Return the [x, y] coordinate for the center point of the cell that contains the specified text.  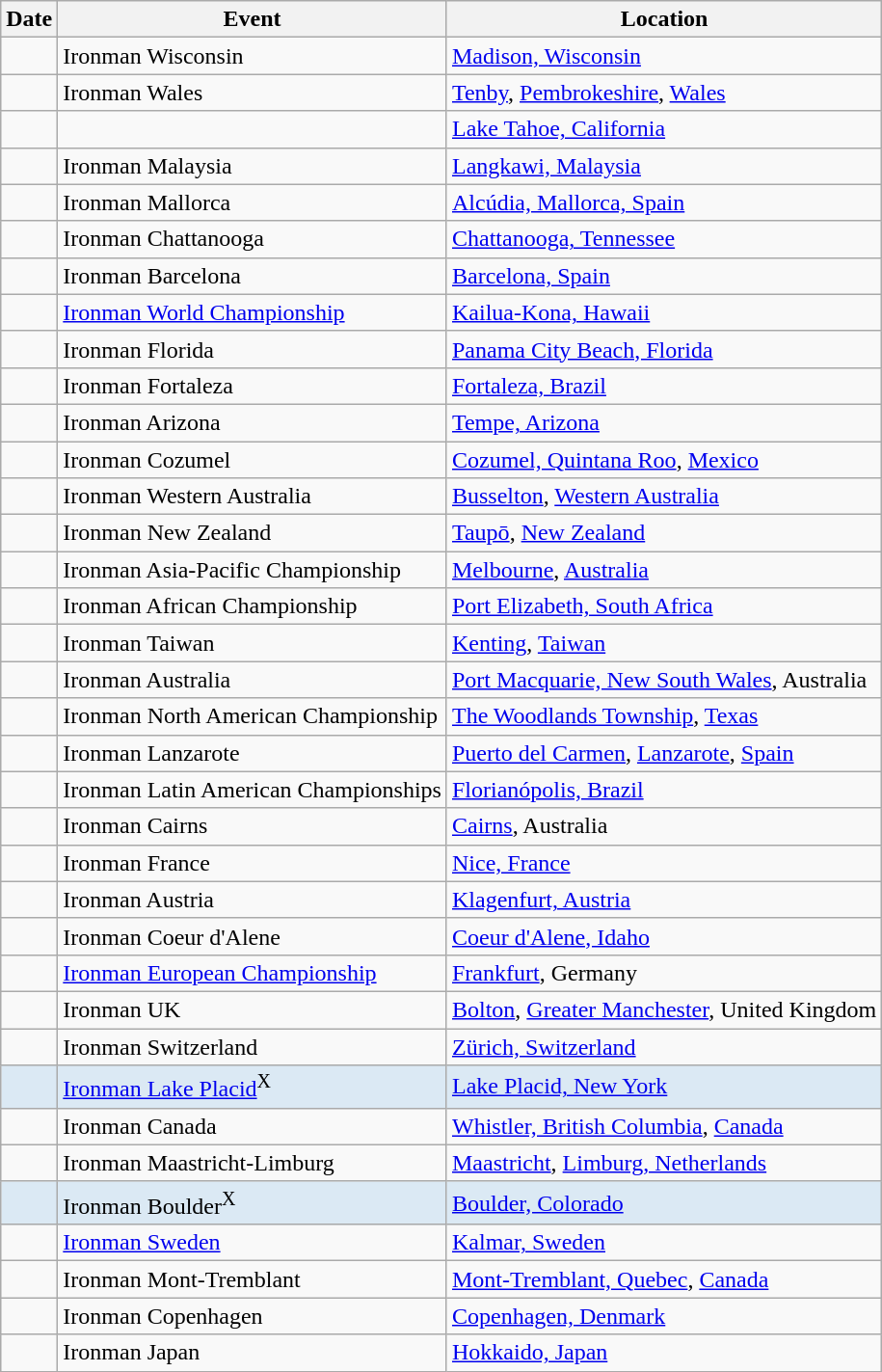
Ironman Switzerland [253, 1046]
Ironman Malaysia [253, 166]
Event [253, 19]
Ironman New Zealand [253, 533]
Ironman Chattanooga [253, 239]
Lake Placid, New York [663, 1088]
Hokkaido, Japan [663, 1353]
Fortaleza, Brazil [663, 386]
Frankfurt, Germany [663, 973]
Whistler, British Columbia, Canada [663, 1126]
Ironman Fortaleza [253, 386]
Ironman North American Championship [253, 716]
Ironman Asia-Pacific Championship [253, 570]
Bolton, Greater Manchester, United Kingdom [663, 1009]
Ironman Canada [253, 1126]
Cairns, Australia [663, 826]
Ironman Wisconsin [253, 56]
Ironman Taiwan [253, 643]
Ironman Cairns [253, 826]
Coeur d'Alene, Idaho [663, 936]
Ironman Wales [253, 93]
The Woodlands Township, Texas [663, 716]
Langkawi, Malaysia [663, 166]
Ironman European Championship [253, 973]
Panama City Beach, Florida [663, 349]
Ironman Austria [253, 900]
Maastricht, Limburg, Netherlands [663, 1163]
Ironman Japan [253, 1353]
Kalmar, Sweden [663, 1243]
Boulder, Colorado [663, 1203]
Port Elizabeth, South Africa [663, 606]
Port Macquarie, New South Wales, Australia [663, 680]
Ironman Cozumel [253, 460]
Ironman Lake PlacidX [253, 1088]
Florianópolis, Brazil [663, 790]
Alcúdia, Mallorca, Spain [663, 202]
Ironman Mallorca [253, 202]
Chattanooga, Tennessee [663, 239]
Ironman BoulderX [253, 1203]
Ironman Australia [253, 680]
Ironman Maastricht-Limburg [253, 1163]
Ironman Copenhagen [253, 1316]
Lake Tahoe, California [663, 129]
Taupō, New Zealand [663, 533]
Ironman Florida [253, 349]
Ironman Mont-Tremblant [253, 1279]
Ironman World Championship [253, 312]
Madison, Wisconsin [663, 56]
Ironman Coeur d'Alene [253, 936]
Tempe, Arizona [663, 422]
Cozumel, Quintana Roo, Mexico [663, 460]
Nice, France [663, 863]
Ironman UK [253, 1009]
Ironman Sweden [253, 1243]
Mont-Tremblant, Quebec, Canada [663, 1279]
Ironman Lanzarote [253, 753]
Kenting, Taiwan [663, 643]
Barcelona, Spain [663, 276]
Copenhagen, Denmark [663, 1316]
Kailua-Kona, Hawaii [663, 312]
Puerto del Carmen, Lanzarote, Spain [663, 753]
Tenby, Pembrokeshire, Wales [663, 93]
Location [663, 19]
Ironman France [253, 863]
Zürich, Switzerland [663, 1046]
Ironman Latin American Championships [253, 790]
Klagenfurt, Austria [663, 900]
Ironman Barcelona [253, 276]
Ironman Western Australia [253, 497]
Busselton, Western Australia [663, 497]
Ironman Arizona [253, 422]
Melbourne, Australia [663, 570]
Date [29, 19]
Ironman African Championship [253, 606]
